Return (x, y) of the center of cell containing provided text 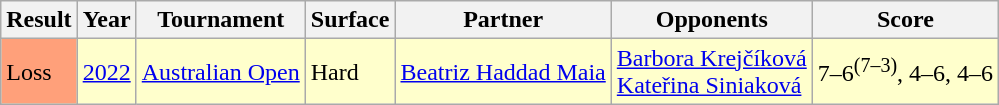
Loss (39, 72)
Beatriz Haddad Maia (503, 72)
Barbora Krejčíková Kateřina Siniaková (712, 72)
7–6(7–3), 4–6, 4–6 (905, 72)
Tournament (220, 20)
Australian Open (220, 72)
Result (39, 20)
2022 (106, 72)
Opponents (712, 20)
Hard (350, 72)
Partner (503, 20)
Surface (350, 20)
Year (106, 20)
Score (905, 20)
